Scan for the cell matching the given text and deliver its [X, Y] coordinate at center. 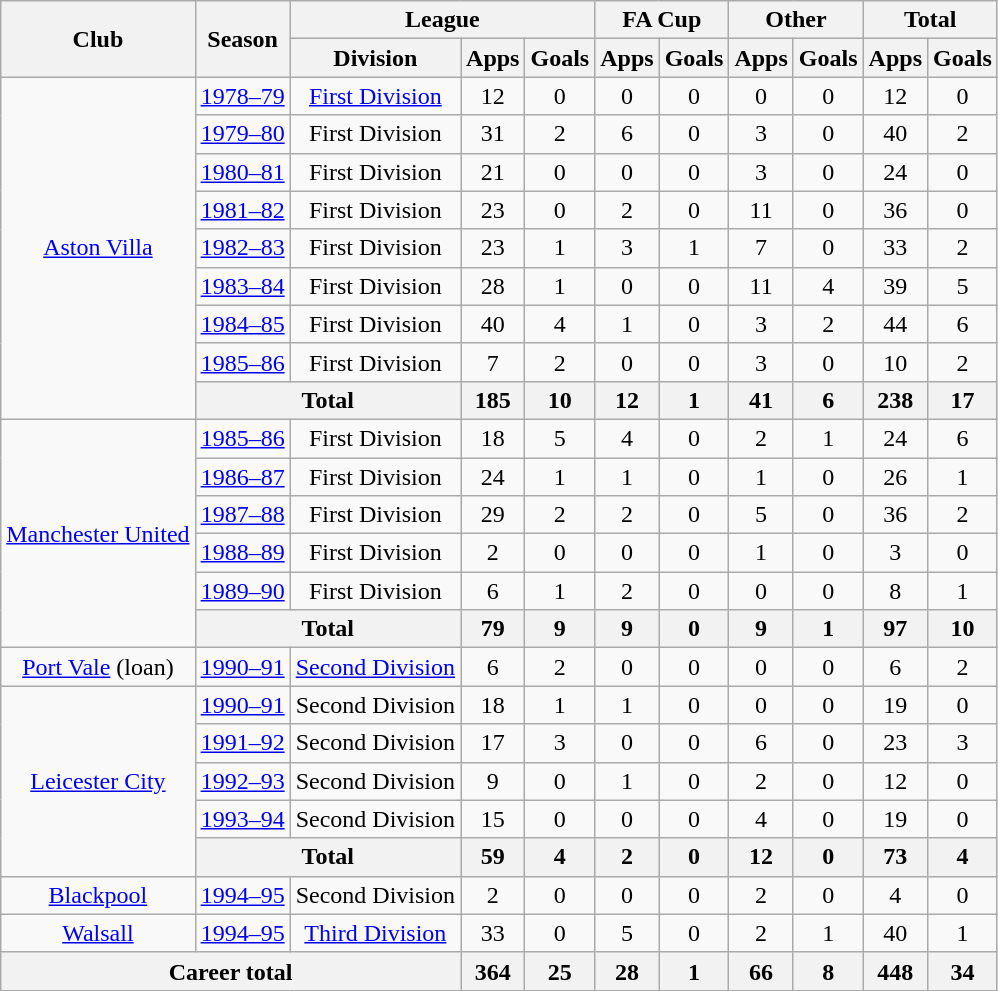
1986–87 [242, 477]
448 [895, 971]
1984–85 [242, 324]
1982–83 [242, 248]
1980–81 [242, 172]
1981–82 [242, 210]
29 [493, 515]
Division [375, 58]
1983–84 [242, 286]
59 [493, 857]
1987–88 [242, 515]
Blackpool [98, 895]
Port Vale (loan) [98, 667]
31 [493, 134]
Aston Villa [98, 248]
League [442, 20]
1989–90 [242, 591]
66 [761, 971]
44 [895, 324]
1991–92 [242, 743]
39 [895, 286]
Walsall [98, 933]
21 [493, 172]
Other [796, 20]
1988–89 [242, 553]
238 [895, 400]
1978–79 [242, 96]
25 [560, 971]
26 [895, 477]
1992–93 [242, 781]
Career total [231, 971]
FA Cup [662, 20]
Manchester United [98, 533]
41 [761, 400]
Club [98, 39]
15 [493, 819]
185 [493, 400]
364 [493, 971]
1979–80 [242, 134]
73 [895, 857]
Third Division [375, 933]
79 [493, 629]
1993–94 [242, 819]
Season [242, 39]
97 [895, 629]
Leicester City [98, 781]
34 [963, 971]
